From the cell containing the given text, extract its center point as (X, Y) coordinate. 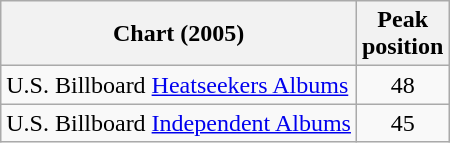
Peakposition (402, 34)
45 (402, 123)
Chart (2005) (179, 34)
U.S. Billboard Independent Albums (179, 123)
U.S. Billboard Heatseekers Albums (179, 85)
48 (402, 85)
